Extract the [x, y] coordinate from the center of the cell holding the provided text.  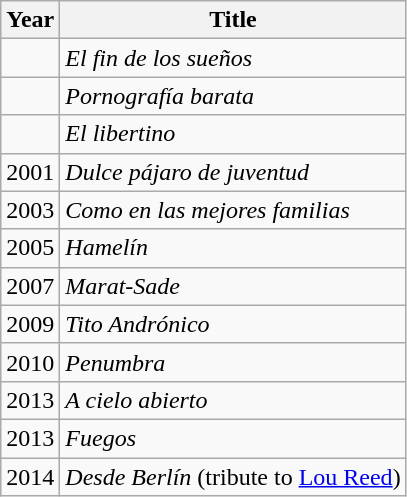
Title [233, 20]
2009 [30, 324]
Marat-Sade [233, 286]
Fuegos [233, 438]
Hamelín [233, 248]
Como en las mejores familias [233, 210]
El fin de los sueños [233, 58]
Dulce pájaro de juventud [233, 172]
Year [30, 20]
El libertino [233, 134]
2007 [30, 286]
2001 [30, 172]
A cielo abierto [233, 400]
2005 [30, 248]
2014 [30, 477]
Penumbra [233, 362]
Pornografía barata [233, 96]
Desde Berlín (tribute to Lou Reed) [233, 477]
Tito Andrónico [233, 324]
2010 [30, 362]
2003 [30, 210]
